Capture the cell that displays the provided text and extract its [x, y] central coordinate. 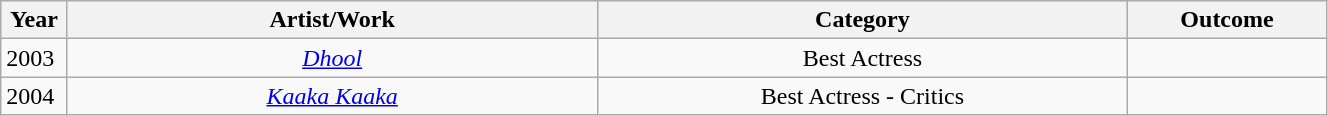
Outcome [1228, 20]
2004 [34, 96]
Kaaka Kaaka [332, 96]
Best Actress [862, 58]
Dhool [332, 58]
2003 [34, 58]
Artist/Work [332, 20]
Best Actress - Critics [862, 96]
Category [862, 20]
Year [34, 20]
